Output the [X, Y] coordinate of the center of the cell containing the given text.  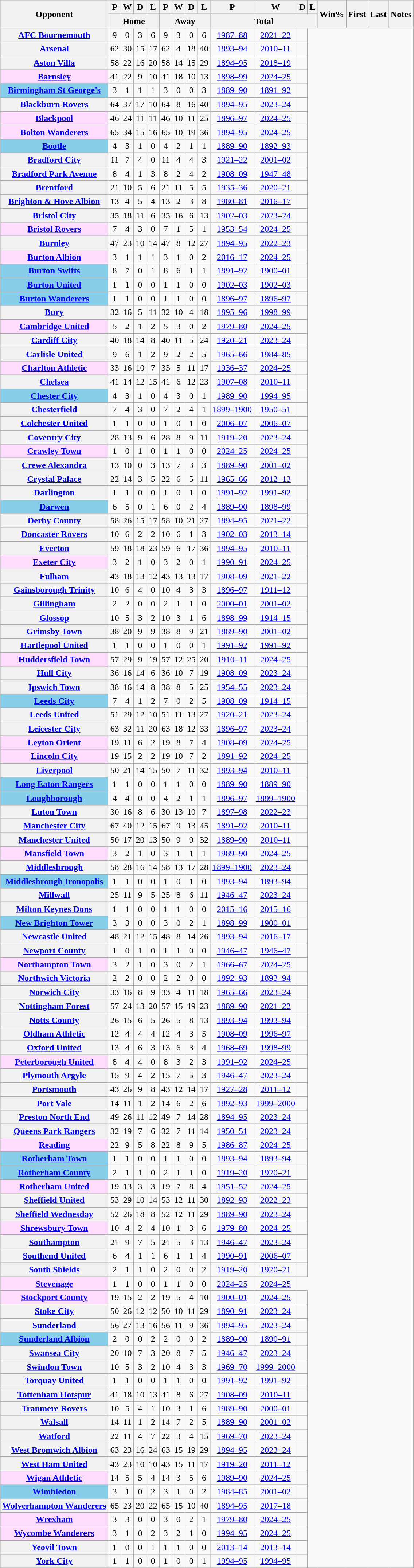
Grimsby Town [54, 632]
Burton Swifts [54, 271]
Southampton [54, 1242]
Blackburn Rovers [54, 104]
Portsmouth [54, 1089]
New Brighton Tower [54, 923]
Port Vale [54, 1103]
Yeovil Town [54, 1547]
Peterborough United [54, 1062]
1987–88 [232, 35]
1927–28 [232, 1089]
Rotherham Town [54, 1159]
Blackpool [54, 118]
Rotherham County [54, 1173]
Wimbledon [54, 1491]
1980–81 [232, 202]
Leyton Orient [54, 742]
Queens Park Rangers [54, 1131]
Walsall [54, 1422]
Southend United [54, 1256]
Leeds City [54, 701]
Chesterfield [54, 410]
Burton Wanderers [54, 299]
1921–22 [232, 160]
1895–96 [232, 312]
Fulham [54, 576]
Long Eaton Rangers [54, 784]
45 [204, 826]
Wycombe Wanderers [54, 1533]
Stockport County [54, 1298]
Rotherham United [54, 1186]
Tranmere Rovers [54, 1408]
Northwich Victoria [54, 978]
Crawley Town [54, 451]
Luton Town [54, 812]
Opponent [54, 14]
Total [264, 21]
Reading [54, 1145]
Newport County [54, 951]
Bristol Rovers [54, 229]
Hull City [54, 673]
Aston Villa [54, 63]
Plymouth Argyle [54, 1076]
Notes [401, 14]
Middlesbrough [54, 867]
Bradford City [54, 160]
Win% [332, 14]
Lincoln City [54, 756]
2017–18 [276, 1506]
Middlesbrough Ironopolis [54, 881]
Northampton Town [54, 964]
Burton Albion [54, 257]
1897–98 [232, 812]
Leicester City [54, 729]
Last [378, 14]
Away [185, 21]
1910–11 [232, 659]
Derby County [54, 520]
Crewe Alexandra [54, 465]
Liverpool [54, 770]
1986–87 [232, 1145]
Exeter City [54, 562]
Manchester United [54, 839]
Loughborough [54, 798]
Wrexham [54, 1520]
Torquay United [54, 1381]
1954–55 [232, 687]
Sheffield United [54, 1200]
1936–37 [232, 368]
Notts County [54, 1020]
Swansea City [54, 1353]
Stoke City [54, 1311]
Bury [54, 312]
1935–36 [232, 188]
1947–48 [276, 174]
Cambridge United [54, 326]
Hartlepool United [54, 645]
Sheffield Wednesday [54, 1214]
Watford [54, 1436]
Millwall [54, 895]
Crystal Palace [54, 479]
Bolton Wanderers [54, 132]
1911–12 [276, 590]
Darlington [54, 493]
Darwen [54, 507]
Home [134, 21]
Manchester City [54, 826]
Oxford United [54, 1048]
First [357, 14]
Glossop [54, 618]
Leeds United [54, 715]
Everton [54, 548]
Burton United [54, 285]
34 [128, 132]
1951–52 [232, 1186]
York City [54, 1561]
West Bromwich Albion [54, 1450]
Sunderland [54, 1325]
Newcastle United [54, 937]
Wigan Athletic [54, 1478]
Bradford Park Avenue [54, 174]
Chester City [54, 395]
Brentford [54, 188]
Bootle [54, 146]
Chelsea [54, 382]
2020–21 [276, 188]
South Shields [54, 1269]
Carlisle United [54, 354]
1907–08 [232, 382]
Ipswich Town [54, 687]
Milton Keynes Dons [54, 909]
Gainsborough Trinity [54, 590]
Birmingham St George's [54, 90]
Gillingham [54, 604]
Burnley [54, 243]
1968–69 [232, 1048]
Swindon Town [54, 1367]
1966–67 [232, 964]
Norwich City [54, 992]
1996–97 [276, 1034]
Wolverhampton Wanderers [54, 1506]
West Ham United [54, 1464]
Bristol City [54, 215]
Huddersfield Town [54, 659]
Barnsley [54, 77]
Brighton & Hove Albion [54, 202]
Cardiff City [54, 340]
Oldham Athletic [54, 1034]
AFC Bournemouth [54, 35]
Mansfield Town [54, 854]
Sunderland Albion [54, 1339]
Stevenage [54, 1283]
Arsenal [54, 49]
Nottingham Forest [54, 1006]
Doncaster Rovers [54, 534]
Coventry City [54, 437]
1993–94 [276, 1020]
Preston North End [54, 1117]
1953–54 [232, 229]
Charlton Athletic [54, 368]
2018–19 [276, 63]
Tottenham Hotspur [54, 1395]
Colchester United [54, 424]
Shrewsbury Town [54, 1228]
37 [128, 104]
2012–13 [276, 479]
